Pinpoint the cell where the given text exists, returning its [X, Y] midpoint coordinate. 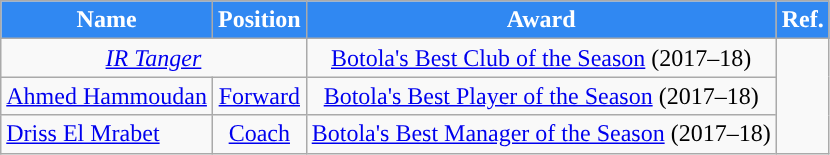
Coach [259, 134]
Award [541, 20]
Name [107, 20]
Driss El Mrabet [107, 134]
Ahmed Hammoudan [107, 96]
IR Tanger [154, 58]
Botola's Best Club of the Season (2017–18) [541, 58]
Botola's Best Player of the Season (2017–18) [541, 96]
Forward [259, 96]
Ref. [802, 20]
Botola's Best Manager of the Season (2017–18) [541, 134]
Position [259, 20]
